For the text-containing cell, return its midpoint in (X, Y) coordinate format. 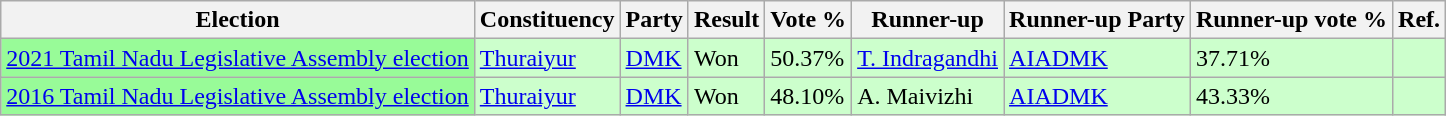
2021 Tamil Nadu Legislative Assembly election (238, 58)
Runner-up Party (1098, 20)
Vote % (808, 20)
48.10% (808, 96)
Election (238, 20)
43.33% (1291, 96)
Result (726, 20)
50.37% (808, 58)
37.71% (1291, 58)
A. Maivizhi (928, 96)
Ref. (1420, 20)
Runner-up vote % (1291, 20)
Party (654, 20)
Constituency (547, 20)
Runner-up (928, 20)
T. Indragandhi (928, 58)
2016 Tamil Nadu Legislative Assembly election (238, 96)
